Determine the [x, y] coordinate at the center of the cell enclosing the given text.  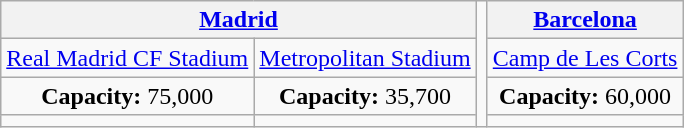
Camp de Les Corts [585, 58]
Capacity: 35,700 [365, 96]
Metropolitan Stadium [365, 58]
Madrid [238, 20]
Real Madrid CF Stadium [128, 58]
Capacity: 60,000 [585, 96]
Barcelona [585, 20]
Capacity: 75,000 [128, 96]
